Return (x, y) of the center of cell containing provided text 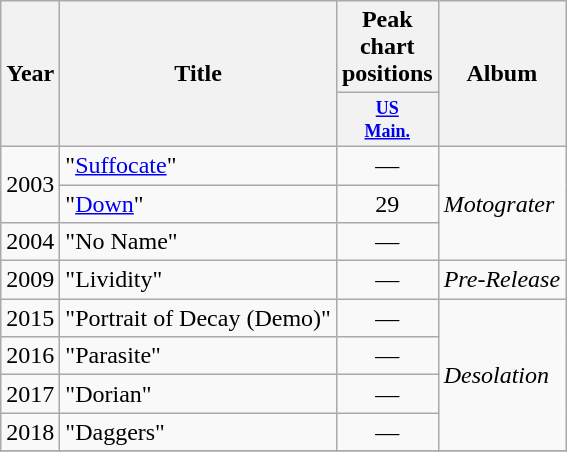
Title (198, 74)
"No Name" (198, 242)
Desolation (502, 375)
2016 (30, 356)
"Daggers" (198, 432)
2015 (30, 318)
USMain. (387, 120)
Peak chart positions (387, 47)
Album (502, 74)
"Dorian" (198, 394)
"Suffocate" (198, 165)
2018 (30, 432)
2004 (30, 242)
"Down" (198, 204)
Year (30, 74)
"Lividity" (198, 280)
2017 (30, 394)
"Portrait of Decay (Demo)" (198, 318)
2009 (30, 280)
2003 (30, 184)
29 (387, 204)
Motograter (502, 203)
"Parasite" (198, 356)
Pre-Release (502, 280)
